Scan for the cell matching the given text and deliver its (X, Y) coordinate at center. 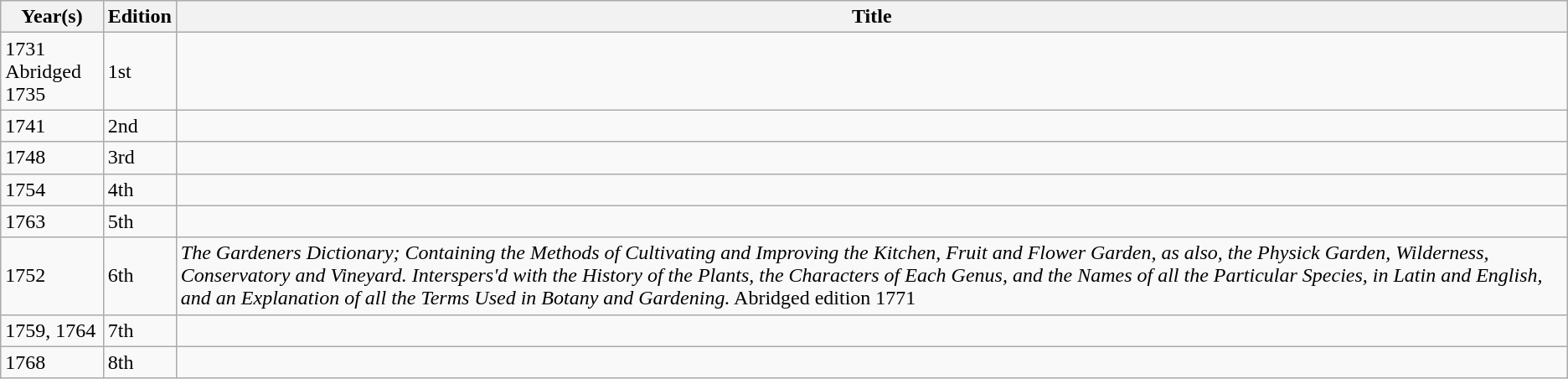
6th (139, 276)
Title (871, 17)
1st (139, 71)
1768 (52, 362)
1754 (52, 189)
3rd (139, 158)
1731Abridged 1735 (52, 71)
1752 (52, 276)
Year(s) (52, 17)
1759, 1764 (52, 330)
1748 (52, 158)
8th (139, 362)
7th (139, 330)
4th (139, 189)
Edition (139, 17)
5th (139, 221)
1763 (52, 221)
1741 (52, 126)
2nd (139, 126)
